Provide the (X, Y) coordinate of the cell's center where the given text is located.  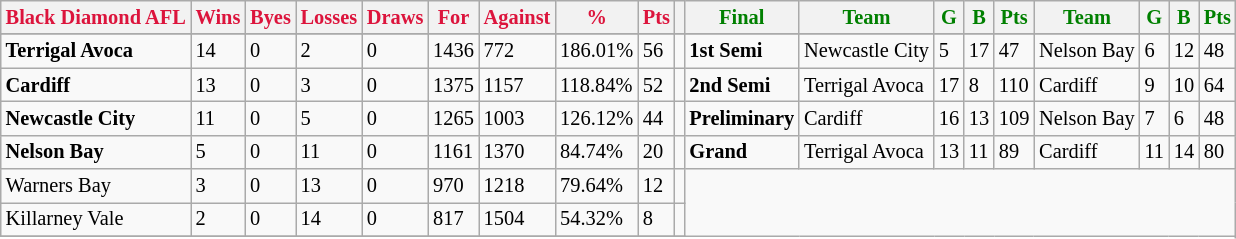
772 (518, 51)
Preliminary (742, 118)
44 (656, 118)
16 (949, 118)
For (453, 17)
1161 (453, 152)
1375 (453, 85)
% (596, 17)
1003 (518, 118)
10 (1184, 85)
Losses (329, 17)
89 (1014, 152)
1218 (518, 186)
Grand (742, 152)
1st Semi (742, 51)
Warners Bay (96, 186)
56 (656, 51)
9 (1154, 85)
1265 (453, 118)
1504 (518, 219)
110 (1014, 85)
Killarney Vale (96, 219)
118.84% (596, 85)
1370 (518, 152)
54.32% (596, 219)
186.01% (596, 51)
47 (1014, 51)
52 (656, 85)
Byes (270, 17)
970 (453, 186)
2nd Semi (742, 85)
Final (742, 17)
80 (1218, 152)
84.74% (596, 152)
817 (453, 219)
Black Diamond AFL (96, 17)
1436 (453, 51)
79.64% (596, 186)
109 (1014, 118)
20 (656, 152)
Against (518, 17)
Draws (395, 17)
126.12% (596, 118)
Wins (218, 17)
7 (1154, 118)
64 (1218, 85)
1157 (518, 85)
